Return the (x, y) coordinate for the center point of the cell that contains the specified text.  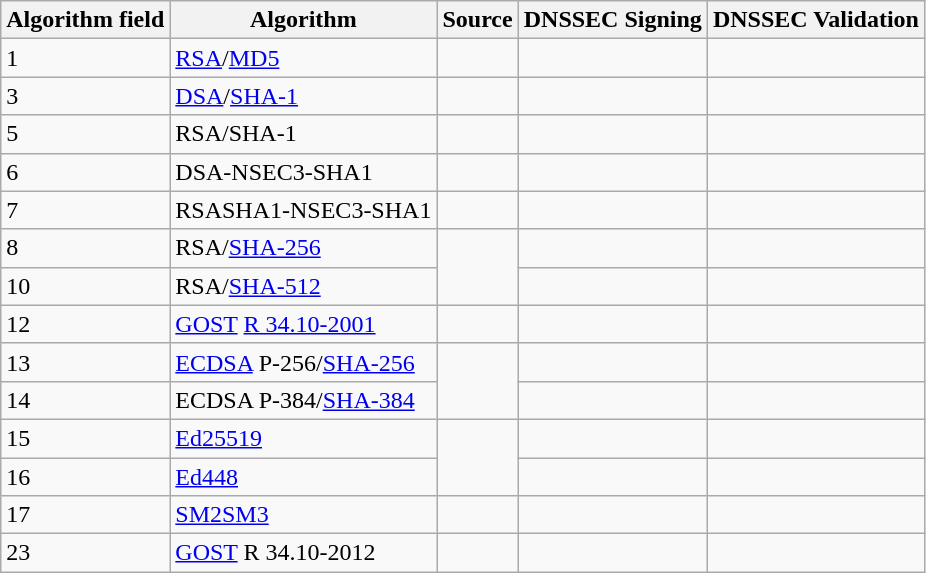
DNSSEC Validation (816, 20)
Algorithm field (86, 20)
8 (86, 248)
1 (86, 58)
Ed448 (304, 477)
DSA/SHA-1 (304, 96)
7 (86, 210)
ECDSA P-256/SHA-256 (304, 362)
10 (86, 286)
17 (86, 515)
RSA/SHA-256 (304, 248)
GOST R 34.10-2012 (304, 553)
RSASHA1-NSEC3-SHA1 (304, 210)
RSA/SHA-1 (304, 134)
14 (86, 400)
12 (86, 324)
Source (478, 20)
DSA-NSEC3-SHA1 (304, 172)
ECDSA P-384/SHA-384 (304, 400)
RSA/MD5 (304, 58)
SM2SM3 (304, 515)
5 (86, 134)
GOST R 34.10-2001 (304, 324)
13 (86, 362)
RSA/SHA-512 (304, 286)
Ed25519 (304, 438)
23 (86, 553)
Algorithm (304, 20)
DNSSEC Signing (612, 20)
6 (86, 172)
3 (86, 96)
16 (86, 477)
15 (86, 438)
